Extract the [x, y] coordinate from the center of the cell holding the provided text.  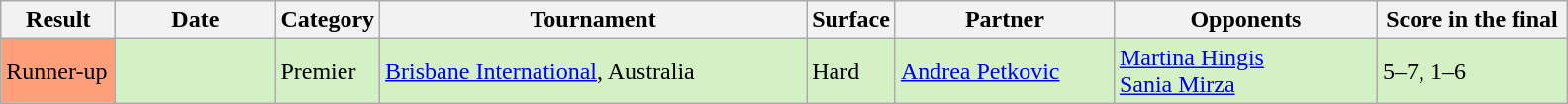
Surface [851, 20]
Runner-up [58, 71]
Premier [328, 71]
Tournament [594, 20]
Martina Hingis Sania Mirza [1245, 71]
Andrea Petkovic [1004, 71]
5–7, 1–6 [1471, 71]
Opponents [1245, 20]
Brisbane International, Australia [594, 71]
Partner [1004, 20]
Category [328, 20]
Score in the final [1471, 20]
Hard [851, 71]
Result [58, 20]
Date [196, 20]
